Return (x, y) of the center of cell containing provided text 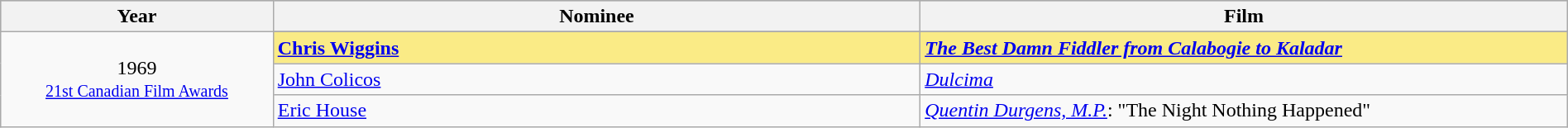
Year (137, 17)
Eric House (597, 111)
The Best Damn Fiddler from Calabogie to Kaladar (1244, 48)
Quentin Durgens, M.P.: "The Night Nothing Happened" (1244, 111)
Nominee (597, 17)
196921st Canadian Film Awards (137, 79)
John Colicos (597, 79)
Dulcima (1244, 79)
Film (1244, 17)
Chris Wiggins (597, 48)
